For the text-containing cell, return its midpoint in [X, Y] coordinate format. 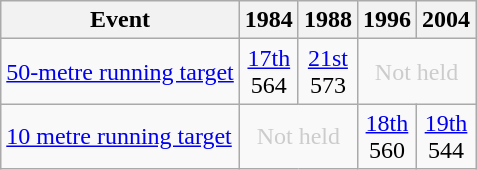
10 metre running target [120, 136]
17th564 [268, 72]
1988 [328, 20]
19th544 [446, 136]
50-metre running target [120, 72]
1984 [268, 20]
18th560 [386, 136]
1996 [386, 20]
Event [120, 20]
21st573 [328, 72]
2004 [446, 20]
